Locate the cell with the specified text and output its [X, Y] center coordinate. 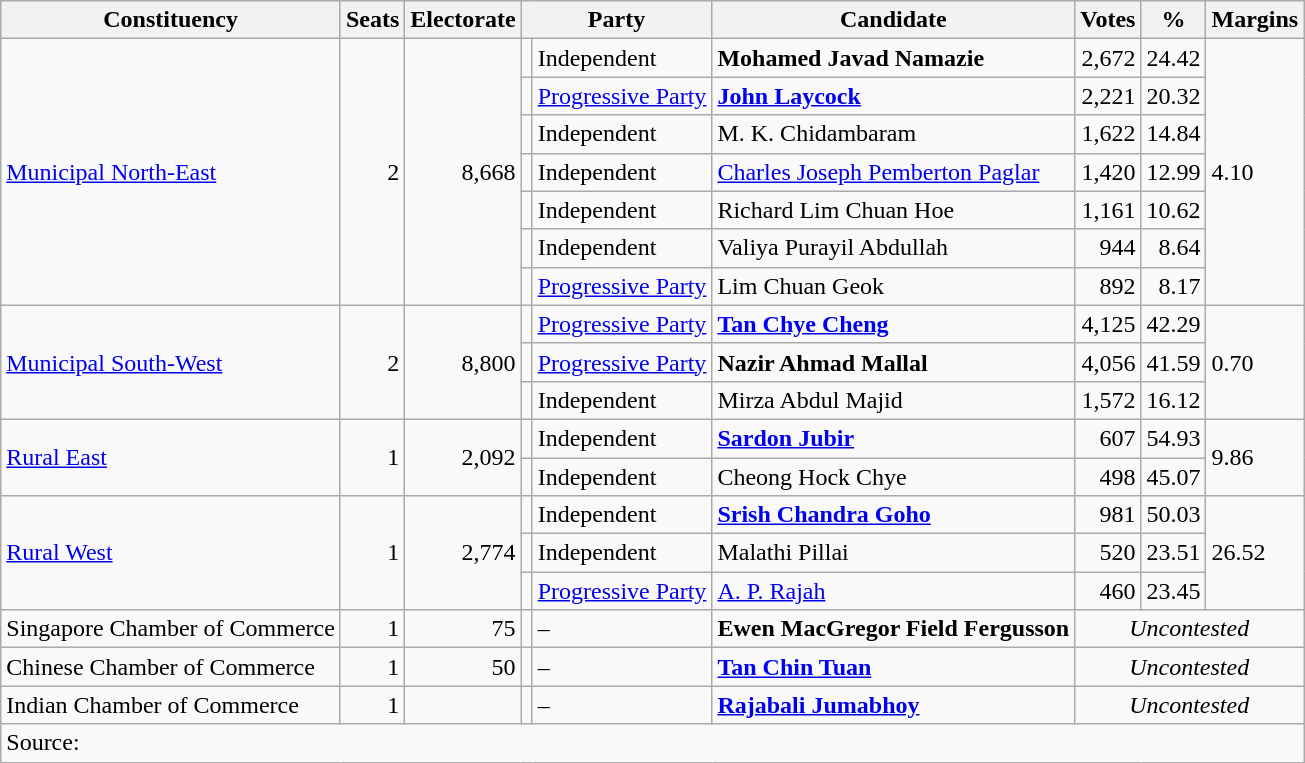
A. P. Rajah [894, 591]
498 [1108, 477]
Municipal South-West [171, 362]
8,800 [463, 362]
2,221 [1108, 96]
75 [463, 629]
Party [616, 20]
1,622 [1108, 134]
Charles Joseph Pemberton Paglar [894, 172]
26.52 [1255, 553]
54.93 [1174, 438]
8.17 [1174, 286]
981 [1108, 515]
14.84 [1174, 134]
John Laycock [894, 96]
42.29 [1174, 324]
Tan Chin Tuan [894, 667]
Nazir Ahmad Mallal [894, 362]
Constituency [171, 20]
Tan Chye Cheng [894, 324]
460 [1108, 591]
1,572 [1108, 400]
Cheong Hock Chye [894, 477]
M. K. Chidambaram [894, 134]
45.07 [1174, 477]
520 [1108, 553]
607 [1108, 438]
Ewen MacGregor Field Fergusson [894, 629]
Rural West [171, 553]
Margins [1255, 20]
Chinese Chamber of Commerce [171, 667]
4,125 [1108, 324]
Malathi Pillai [894, 553]
24.42 [1174, 58]
892 [1108, 286]
944 [1108, 248]
10.62 [1174, 210]
Singapore Chamber of Commerce [171, 629]
Candidate [894, 20]
Mirza Abdul Majid [894, 400]
Sardon Jubir [894, 438]
Source: [652, 743]
Votes [1108, 20]
9.86 [1255, 457]
Srish Chandra Goho [894, 515]
50 [463, 667]
2,774 [463, 553]
12.99 [1174, 172]
41.59 [1174, 362]
50.03 [1174, 515]
Municipal North-East [171, 172]
Valiya Purayil Abdullah [894, 248]
2,672 [1108, 58]
16.12 [1174, 400]
23.45 [1174, 591]
23.51 [1174, 553]
Electorate [463, 20]
2,092 [463, 457]
1,420 [1108, 172]
4,056 [1108, 362]
% [1174, 20]
1,161 [1108, 210]
Richard Lim Chuan Hoe [894, 210]
Rural East [171, 457]
20.32 [1174, 96]
0.70 [1255, 362]
8.64 [1174, 248]
Seats [372, 20]
Mohamed Javad Namazie [894, 58]
Lim Chuan Geok [894, 286]
4.10 [1255, 172]
Rajabali Jumabhoy [894, 705]
8,668 [463, 172]
Indian Chamber of Commerce [171, 705]
